Identify which cell holds the provided text, then report its [X, Y] central coordinate. 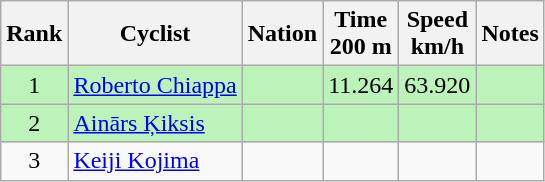
Nation [282, 34]
Speedkm/h [438, 34]
Time200 m [361, 34]
Notes [510, 34]
3 [34, 161]
Rank [34, 34]
2 [34, 123]
Roberto Chiappa [155, 85]
Keiji Kojima [155, 161]
Ainārs Ķiksis [155, 123]
63.920 [438, 85]
Cyclist [155, 34]
1 [34, 85]
11.264 [361, 85]
